Pinpoint the cell where the given text exists, returning its (x, y) midpoint coordinate. 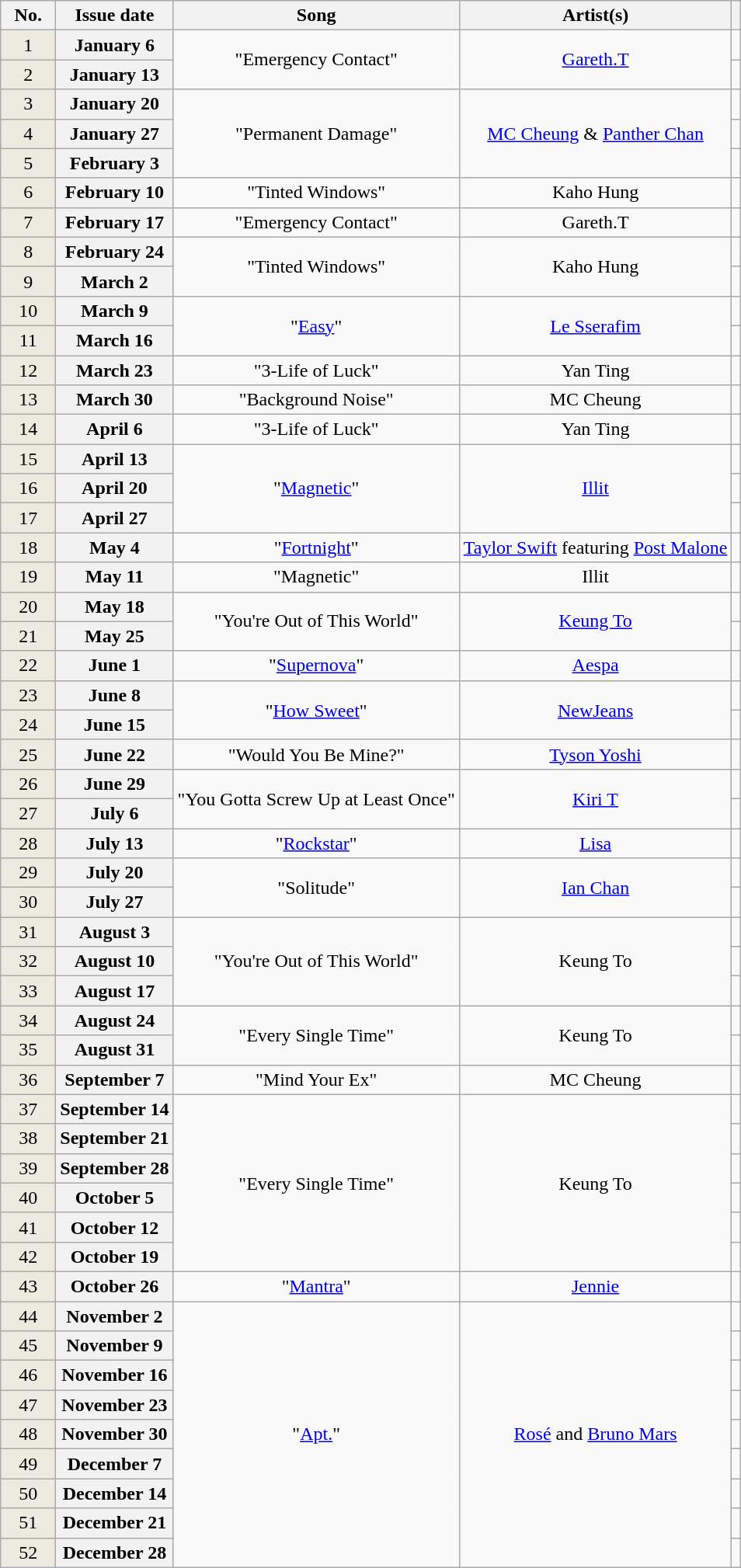
40 (28, 1198)
26 (28, 784)
May 25 (115, 636)
May 18 (115, 607)
May 11 (115, 577)
April 13 (115, 459)
August 17 (115, 991)
September 28 (115, 1168)
24 (28, 725)
April 6 (115, 429)
June 29 (115, 784)
Artist(s) (595, 16)
8 (28, 252)
Issue date (115, 16)
30 (28, 902)
"Mind Your Ex" (316, 1080)
"You Gotta Screw Up at Least Once" (316, 798)
2 (28, 75)
"Would You Be Mine?" (316, 754)
5 (28, 163)
49 (28, 1464)
23 (28, 695)
October 12 (115, 1227)
10 (28, 311)
13 (28, 400)
July 27 (115, 902)
18 (28, 548)
52 (28, 1552)
December 28 (115, 1552)
Aespa (595, 666)
3 (28, 104)
6 (28, 193)
29 (28, 873)
January 13 (115, 75)
"Solitude" (316, 888)
MC Cheung & Panther Chan (595, 134)
27 (28, 813)
14 (28, 429)
"Mantra" (316, 1286)
34 (28, 1020)
"Background Noise" (316, 400)
No. (28, 16)
46 (28, 1375)
Taylor Swift featuring Post Malone (595, 548)
May 4 (115, 548)
Tyson Yoshi (595, 754)
November 16 (115, 1375)
20 (28, 607)
9 (28, 281)
Ian Chan (595, 888)
November 2 (115, 1316)
March 9 (115, 311)
21 (28, 636)
September 14 (115, 1109)
"Fortnight" (316, 548)
28 (28, 843)
December 21 (115, 1523)
"Permanent Damage" (316, 134)
June 22 (115, 754)
October 19 (115, 1257)
January 6 (115, 45)
August 10 (115, 961)
33 (28, 991)
August 24 (115, 1020)
25 (28, 754)
31 (28, 932)
June 1 (115, 666)
16 (28, 488)
January 20 (115, 104)
50 (28, 1493)
April 27 (115, 518)
35 (28, 1050)
November 9 (115, 1346)
June 8 (115, 695)
Rosé and Bruno Mars (595, 1435)
March 16 (115, 340)
19 (28, 577)
48 (28, 1434)
Song (316, 16)
22 (28, 666)
32 (28, 961)
December 14 (115, 1493)
42 (28, 1257)
August 31 (115, 1050)
12 (28, 370)
November 30 (115, 1434)
February 24 (115, 252)
February 17 (115, 222)
11 (28, 340)
15 (28, 459)
39 (28, 1168)
February 10 (115, 193)
Jennie (595, 1286)
Le Sserafim (595, 325)
November 23 (115, 1405)
December 7 (115, 1464)
February 3 (115, 163)
August 3 (115, 932)
"Rockstar" (316, 843)
51 (28, 1523)
September 7 (115, 1080)
4 (28, 134)
1 (28, 45)
47 (28, 1405)
43 (28, 1286)
"How Sweet" (316, 710)
July 20 (115, 873)
September 21 (115, 1139)
"Easy" (316, 325)
Lisa (595, 843)
October 5 (115, 1198)
"Supernova" (316, 666)
"Apt." (316, 1435)
January 27 (115, 134)
NewJeans (595, 710)
March 30 (115, 400)
July 13 (115, 843)
April 20 (115, 488)
June 15 (115, 725)
45 (28, 1346)
38 (28, 1139)
7 (28, 222)
17 (28, 518)
March 23 (115, 370)
36 (28, 1080)
Kiri T (595, 798)
July 6 (115, 813)
44 (28, 1316)
41 (28, 1227)
37 (28, 1109)
March 2 (115, 281)
October 26 (115, 1286)
